Output the [X, Y] coordinate of the center of the cell containing the given text.  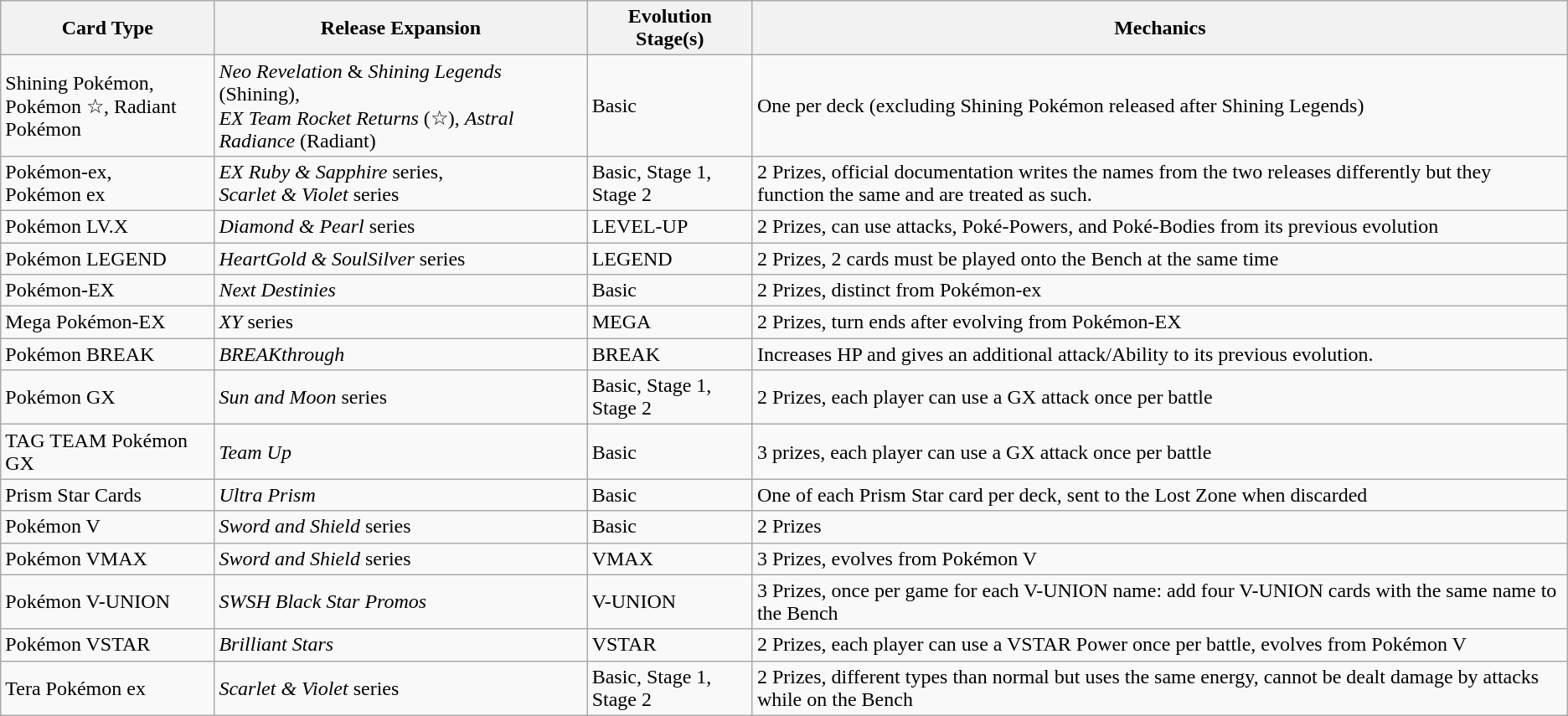
2 Prizes, each player can use a GX attack once per battle [1159, 397]
2 Prizes, distinct from Pokémon-ex [1159, 291]
Pokémon VMAX [107, 559]
2 Prizes [1159, 527]
Shining Pokémon,Pokémon ☆, Radiant Pokémon [107, 106]
EX Ruby & Sapphire series,Scarlet & Violet series [400, 183]
Team Up [400, 452]
V-UNION [670, 601]
Evolution Stage(s) [670, 28]
Pokémon V-UNION [107, 601]
Card Type [107, 28]
VMAX [670, 559]
2 Prizes, official documentation writes the names from the two releases differently but they function the same and are treated as such. [1159, 183]
Prism Star Cards [107, 495]
TAG TEAM Pokémon GX [107, 452]
Next Destinies [400, 291]
Scarlet & Violet series [400, 688]
XY series [400, 322]
Pokémon-EX [107, 291]
Neo Revelation & Shining Legends (Shining),EX Team Rocket Returns (☆), Astral Radiance (Radiant) [400, 106]
One of each Prism Star card per deck, sent to the Lost Zone when discarded [1159, 495]
Pokémon LV.X [107, 226]
SWSH Black Star Promos [400, 601]
MEGA [670, 322]
Pokémon LEGEND [107, 259]
2 Prizes, 2 cards must be played onto the Bench at the same time [1159, 259]
2 Prizes, each player can use a VSTAR Power once per battle, evolves from Pokémon V [1159, 645]
Pokémon-ex,Pokémon ex [107, 183]
Ultra Prism [400, 495]
2 Prizes, can use attacks, Poké-Powers, and Poké-Bodies from its previous evolution [1159, 226]
BREAKthrough [400, 354]
One per deck (excluding Shining Pokémon released after Shining Legends) [1159, 106]
Diamond & Pearl series [400, 226]
2 Prizes, different types than normal but uses the same energy, cannot be dealt damage by attacks while on the Bench [1159, 688]
Tera Pokémon ex [107, 688]
Increases HP and gives an additional attack/Ability to its previous evolution. [1159, 354]
Mechanics [1159, 28]
Pokémon BREAK [107, 354]
2 Prizes, turn ends after evolving from Pokémon-EX [1159, 322]
3 Prizes, evolves from Pokémon V [1159, 559]
HeartGold & SoulSilver series [400, 259]
Pokémon V [107, 527]
3 Prizes, once per game for each V-UNION name: add four V-UNION cards with the same name to the Bench [1159, 601]
VSTAR [670, 645]
LEVEL-UP [670, 226]
Release Expansion [400, 28]
Mega Pokémon-EX [107, 322]
Pokémon VSTAR [107, 645]
Pokémon GX [107, 397]
LEGEND [670, 259]
3 prizes, each player can use a GX attack once per battle [1159, 452]
Sun and Moon series [400, 397]
BREAK [670, 354]
Brilliant Stars [400, 645]
